Search for the cell housing the specified text and yield its [x, y] center coordinate. 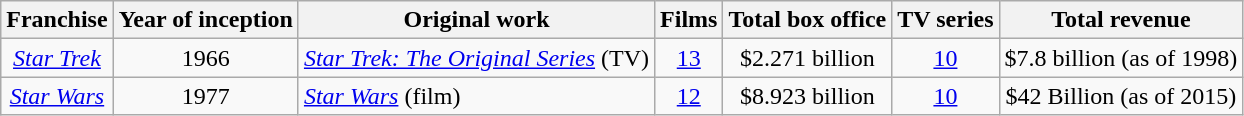
$2.271 billion [808, 58]
Star Wars (film) [476, 96]
Franchise [57, 20]
$8.923 billion [808, 96]
Star Trek: The Original Series (TV) [476, 58]
Year of inception [206, 20]
Star Trek [57, 58]
Star Wars [57, 96]
1977 [206, 96]
Total box office [808, 20]
Total revenue [1121, 20]
$7.8 billion (as of 1998) [1121, 58]
13 [689, 58]
1966 [206, 58]
Films [689, 20]
$42 Billion (as of 2015) [1121, 96]
12 [689, 96]
Original work [476, 20]
TV series [946, 20]
